From the cell containing the given text, extract its center point as [X, Y] coordinate. 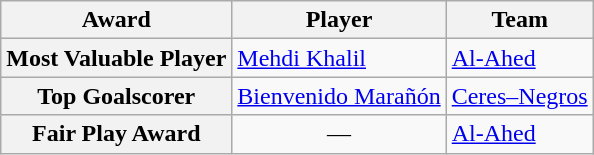
Mehdi Khalil [339, 58]
Most Valuable Player [116, 58]
Award [116, 20]
Team [520, 20]
— [339, 134]
Player [339, 20]
Bienvenido Marañón [339, 96]
Top Goalscorer [116, 96]
Fair Play Award [116, 134]
Ceres–Negros [520, 96]
